Identify which cell holds the provided text, then report its [x, y] central coordinate. 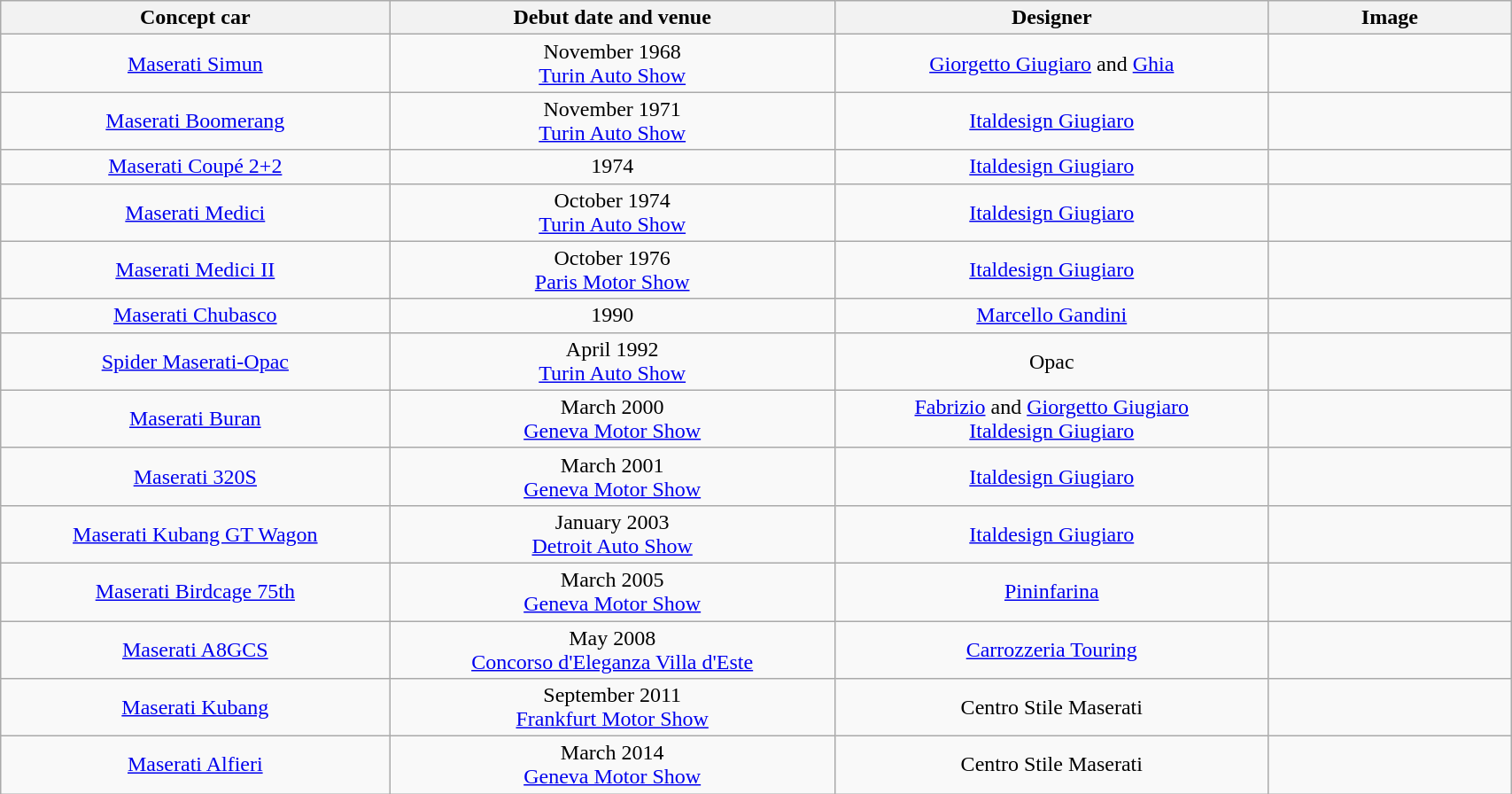
Debut date and venue [613, 18]
Designer [1051, 18]
Maserati Simun [195, 64]
Maserati Medici [195, 213]
Spider Maserati-Opac [195, 362]
Maserati Chubasco [195, 315]
Fabrizio and Giorgetto GiugiaroItaldesign Giugiaro [1051, 418]
March 2001Geneva Motor Show [613, 477]
May 2008Concorso d'Eleganza Villa d'Este [613, 649]
Maserati Kubang GT Wagon [195, 533]
Image [1390, 18]
Maserati Boomerang [195, 121]
Giorgetto Giugiaro and Ghia [1051, 64]
Concept car [195, 18]
March 2014Geneva Motor Show [613, 766]
October 1976Paris Motor Show [613, 269]
November 1971Turin Auto Show [613, 121]
Pininfarina [1051, 592]
October 1974Turin Auto Show [613, 213]
September 2011Frankfurt Motor Show [613, 707]
Maserati A8GCS [195, 649]
Maserati Buran [195, 418]
Opac [1051, 362]
Carrozzeria Touring [1051, 649]
Maserati Medici II [195, 269]
January 2003Detroit Auto Show [613, 533]
Maserati Coupé 2+2 [195, 167]
Maserati 320S [195, 477]
April 1992Turin Auto Show [613, 362]
Marcello Gandini [1051, 315]
March 2000Geneva Motor Show [613, 418]
November 1968Turin Auto Show [613, 64]
1990 [613, 315]
1974 [613, 167]
March 2005Geneva Motor Show [613, 592]
Maserati Birdcage 75th [195, 592]
Maserati Kubang [195, 707]
Maserati Alfieri [195, 766]
